For the text-containing cell, return its midpoint in (x, y) coordinate format. 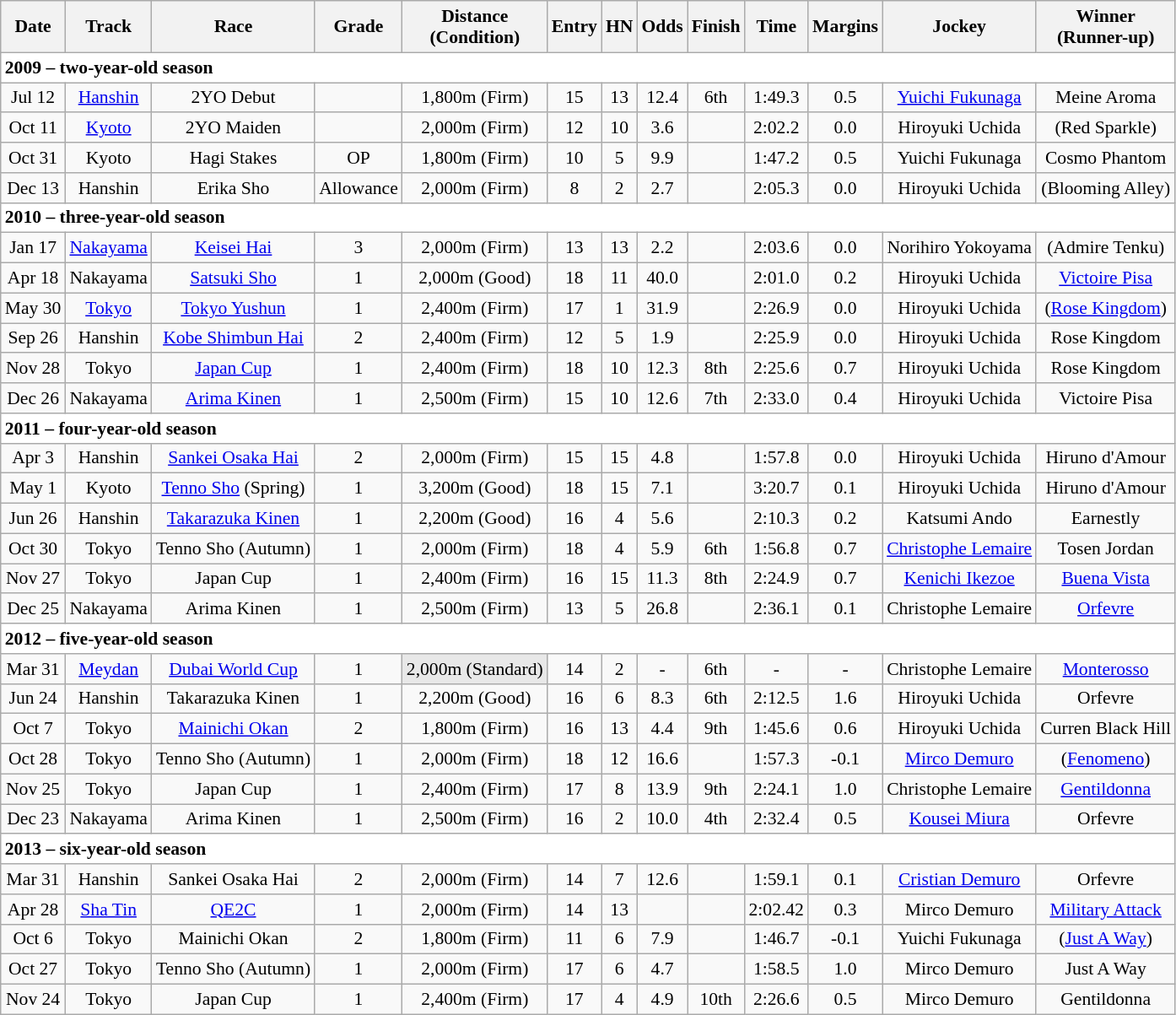
Nov 25 (34, 789)
(Blooming Alley) (1105, 188)
2:24.9 (776, 579)
Oct 7 (34, 729)
2013 – six-year-old season (588, 850)
Oct 28 (34, 759)
Just A Way (1105, 969)
Kousei Miura (959, 819)
(Rose Kingdom) (1105, 308)
2:12.5 (776, 699)
Cosmo Phantom (1105, 158)
Winner(Runner-up) (1105, 27)
QE2C (233, 910)
9.9 (661, 158)
2:26.6 (776, 1000)
2YO Debut (233, 98)
Apr 28 (34, 910)
5.6 (661, 519)
Sha Tin (108, 910)
May 30 (34, 308)
2009 – two-year-old season (588, 67)
7.1 (661, 489)
Kenichi Ikezoe (959, 579)
Monterosso (1105, 669)
16.6 (661, 759)
40.0 (661, 278)
Entry (575, 27)
2:32.4 (776, 819)
31.9 (661, 308)
12.4 (661, 98)
4.8 (661, 458)
Dec 25 (34, 609)
Jul 12 (34, 98)
2.2 (661, 248)
0.6 (845, 729)
1:58.5 (776, 969)
Cristian Demuro (959, 879)
1:56.8 (776, 548)
Tosen Jordan (1105, 548)
2YO Maiden (233, 128)
Finish (716, 27)
Allowance (359, 188)
Oct 6 (34, 939)
Jun 24 (34, 699)
Oct 27 (34, 969)
12.3 (661, 369)
26.8 (661, 609)
3,200m (Good) (475, 489)
Sep 26 (34, 338)
(Admire Tenku) (1105, 248)
Oct 30 (34, 548)
1:47.2 (776, 158)
Dec 13 (34, 188)
1:57.8 (776, 458)
Jun 26 (34, 519)
8.3 (661, 699)
Katsumi Ando (959, 519)
5.9 (661, 548)
7th (716, 398)
Track (108, 27)
Margins (845, 27)
Dec 23 (34, 819)
Apr 3 (34, 458)
Military Attack (1105, 910)
3:20.7 (776, 489)
2011 – four-year-old season (588, 429)
7 (619, 879)
10.0 (661, 819)
11.3 (661, 579)
4.4 (661, 729)
Erika Sho (233, 188)
Earnestly (1105, 519)
3 (359, 248)
4th (716, 819)
Buena Vista (1105, 579)
Oct 11 (34, 128)
2,000m (Good) (475, 278)
1:57.3 (776, 759)
1:46.7 (776, 939)
2:33.0 (776, 398)
Hagi Stakes (233, 158)
1:49.3 (776, 98)
2010 – three-year-old season (588, 218)
Time (776, 27)
May 1 (34, 489)
(Just A Way) (1105, 939)
Nov 24 (34, 1000)
Dubai World Cup (233, 669)
0.4 (845, 398)
1:59.1 (776, 879)
Curren Black Hill (1105, 729)
Date (34, 27)
Jockey (959, 27)
2:26.9 (776, 308)
1.9 (661, 338)
2.7 (661, 188)
10th (716, 1000)
1:45.6 (776, 729)
Distance(Condition) (475, 27)
3.6 (661, 128)
Tenno Sho (Spring) (233, 489)
(Fenomeno) (1105, 759)
HN (619, 27)
4.9 (661, 1000)
Satsuki Sho (233, 278)
0.3 (845, 910)
Race (233, 27)
Kobe Shimbun Hai (233, 338)
Keisei Hai (233, 248)
2:36.1 (776, 609)
Nov 28 (34, 369)
Nov 27 (34, 579)
2:03.6 (776, 248)
2:02.2 (776, 128)
2:02.42 (776, 910)
2:24.1 (776, 789)
7.9 (661, 939)
Norihiro Yokoyama (959, 248)
2:25.9 (776, 338)
Meydan (108, 669)
4.7 (661, 969)
(Red Sparkle) (1105, 128)
2:01.0 (776, 278)
Jan 17 (34, 248)
Oct 31 (34, 158)
OP (359, 158)
2:25.6 (776, 369)
2:10.3 (776, 519)
Meine Aroma (1105, 98)
Apr 18 (34, 278)
Grade (359, 27)
Dec 26 (34, 398)
Odds (661, 27)
2,000m (Standard) (475, 669)
Tokyo Yushun (233, 308)
13.9 (661, 789)
1.6 (845, 699)
2012 – five-year-old season (588, 639)
2:05.3 (776, 188)
